Search for the cell housing the specified text and yield its (x, y) center coordinate. 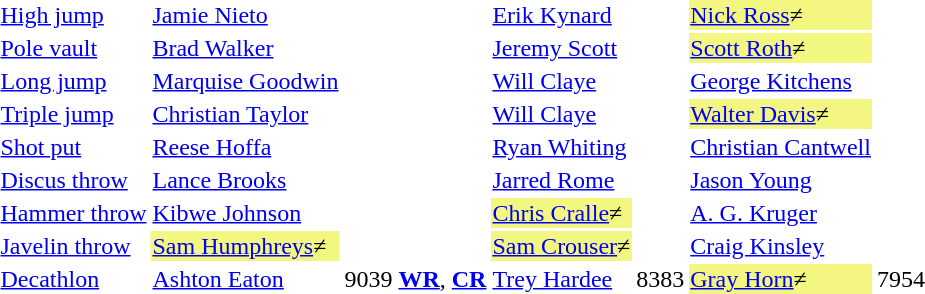
Jamie Nieto (246, 15)
Scott Roth≠ (781, 48)
Lance Brooks (246, 180)
Brad Walker (246, 48)
Jason Young (781, 180)
Ryan Whiting (562, 147)
Sam Crouser≠ (562, 246)
Sam Humphreys≠ (246, 246)
9039 WR, CR (416, 279)
Gray Horn≠ (781, 279)
Christian Taylor (246, 114)
Walter Davis≠ (781, 114)
Jarred Rome (562, 180)
Nick Ross≠ (781, 15)
Reese Hoffa (246, 147)
Jeremy Scott (562, 48)
Craig Kinsley (781, 246)
Chris Cralle≠ (562, 213)
A. G. Kruger (781, 213)
Ashton Eaton (246, 279)
Marquise Goodwin (246, 81)
Christian Cantwell (781, 147)
Trey Hardee (562, 279)
8383 (660, 279)
Erik Kynard (562, 15)
George Kitchens (781, 81)
Kibwe Johnson (246, 213)
